Find where the given text appears and provide that cell's center as (X, Y) coordinate. 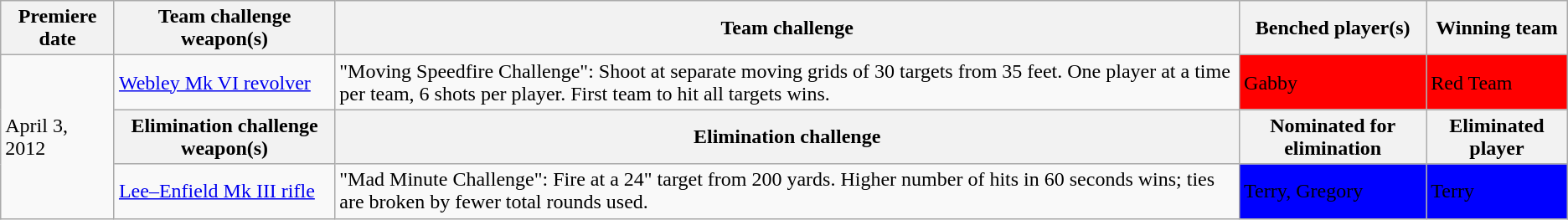
Premiere date (58, 28)
Elimination challenge (787, 137)
Team challenge weapon(s) (224, 28)
Team challenge (787, 28)
Terry (1498, 191)
Lee–Enfield Mk III rifle (224, 191)
Nominated for elimination (1333, 137)
Benched player(s) (1333, 28)
"Mad Minute Challenge": Fire at a 24" target from 200 yards. Higher number of hits in 60 seconds wins; ties are broken by fewer total rounds used. (787, 191)
Elimination challenge weapon(s) (224, 137)
Gabby (1333, 82)
Red Team (1498, 82)
April 3, 2012 (58, 137)
Winning team (1498, 28)
Terry, Gregory (1333, 191)
Webley Mk VI revolver (224, 82)
Eliminated player (1498, 137)
